Capture the cell that displays the provided text and extract its [x, y] central coordinate. 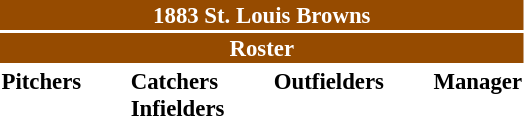
Roster [262, 48]
1883 St. Louis Browns [262, 15]
